Pinpoint the cell where the given text exists, returning its (X, Y) midpoint coordinate. 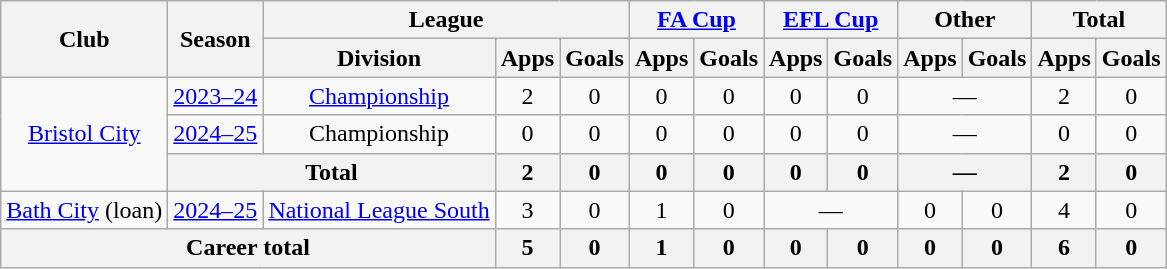
FA Cup (696, 20)
Other (965, 20)
Division (379, 58)
Bristol City (84, 134)
5 (527, 248)
4 (1064, 210)
Bath City (loan) (84, 210)
Career total (248, 248)
Season (216, 39)
EFL Cup (831, 20)
National League South (379, 210)
3 (527, 210)
League (446, 20)
6 (1064, 248)
Club (84, 39)
2023–24 (216, 96)
